Scan for the cell matching the given text and deliver its [x, y] coordinate at center. 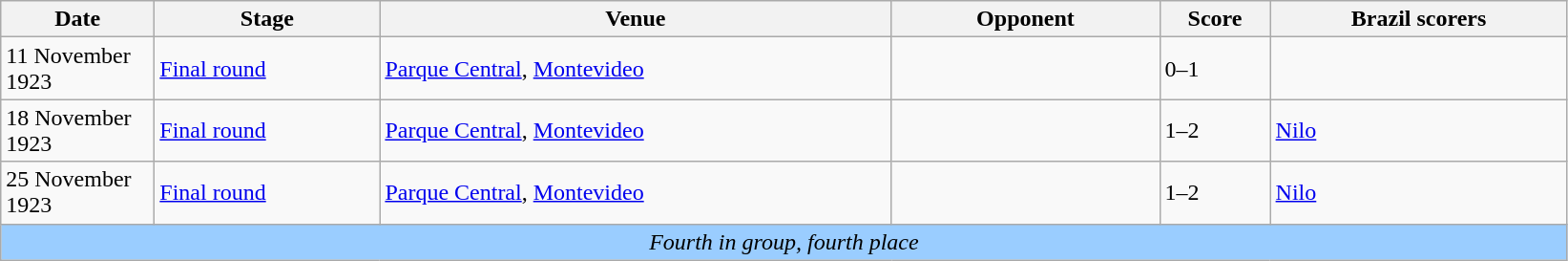
Date [78, 19]
11 November 1923 [78, 69]
Venue [636, 19]
18 November 1923 [78, 130]
Stage [267, 19]
Opponent [1025, 19]
25 November 1923 [78, 193]
0–1 [1215, 69]
Fourth in group, fourth place [784, 242]
Brazil scorers [1418, 19]
Score [1215, 19]
